Locate the cell with the specified text and output its [X, Y] center coordinate. 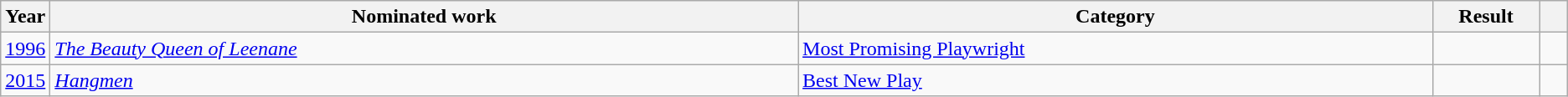
Nominated work [424, 17]
2015 [25, 80]
Most Promising Playwright [1116, 48]
1996 [25, 48]
Category [1116, 17]
Hangmen [424, 80]
Result [1486, 17]
Year [25, 17]
The Beauty Queen of Leenane [424, 48]
Best New Play [1116, 80]
